Determine the (X, Y) coordinate at the center of the cell enclosing the given text.  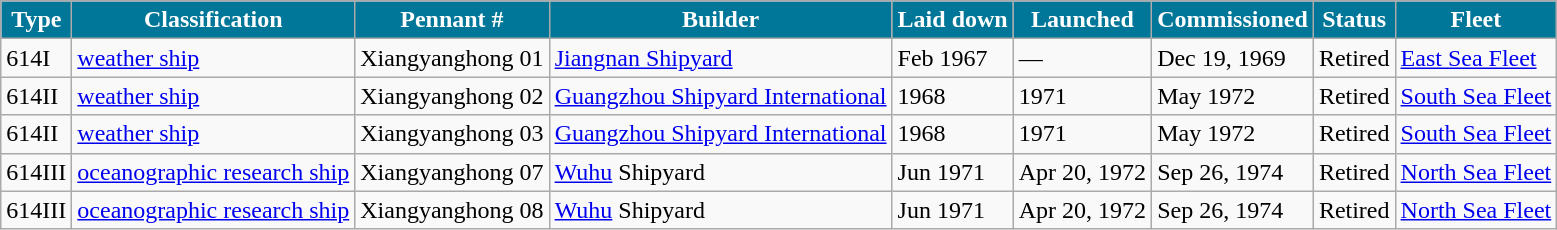
Feb 1967 (952, 58)
Status (1354, 20)
Pennant # (452, 20)
― (1082, 58)
Xiangyanghong 03 (452, 134)
Laid down (952, 20)
East Sea Fleet (1476, 58)
Fleet (1476, 20)
Commissioned (1233, 20)
Builder (720, 20)
Xiangyanghong 02 (452, 96)
Xiangyanghong 07 (452, 172)
Xiangyanghong 08 (452, 210)
Jiangnan Shipyard (720, 58)
Classification (214, 20)
Launched (1082, 20)
614I (36, 58)
Dec 19, 1969 (1233, 58)
Type (36, 20)
Xiangyanghong 01 (452, 58)
